Pinpoint the cell where the given text exists, returning its (x, y) midpoint coordinate. 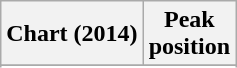
Chart (2014) (72, 34)
Peakposition (189, 34)
